For the text-containing cell, return its midpoint in (x, y) coordinate format. 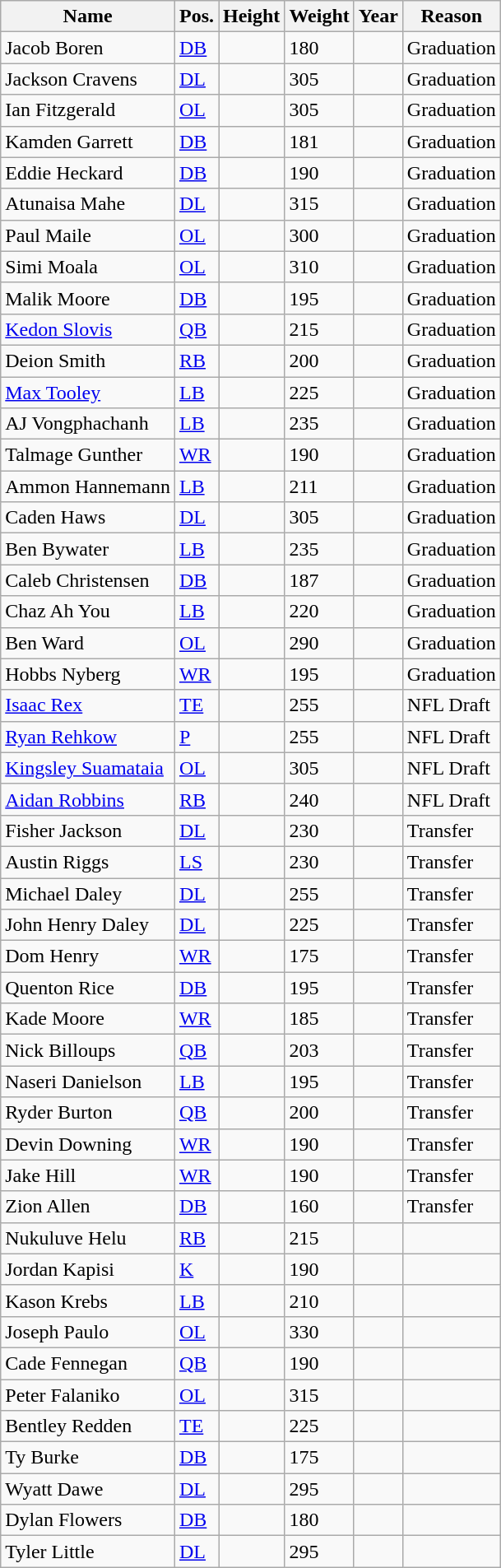
Naseri Danielson (88, 1082)
Caden Haws (88, 518)
Aidan Robbins (88, 799)
187 (319, 580)
Fisher Jackson (88, 831)
160 (319, 1207)
Kamden Garrett (88, 142)
Malik Moore (88, 298)
Nick Billoups (88, 1050)
Year (378, 16)
203 (319, 1050)
300 (319, 235)
Ty Burke (88, 1458)
Ben Bywater (88, 549)
211 (319, 486)
Cade Fennegan (88, 1363)
Ryder Burton (88, 1113)
Max Tooley (88, 393)
Jake Hill (88, 1175)
Talmage Gunther (88, 455)
Pos. (196, 16)
Eddie Heckard (88, 173)
Height (252, 16)
Caleb Christensen (88, 580)
Joseph Paulo (88, 1332)
Paul Maile (88, 235)
Tyler Little (88, 1552)
P (196, 737)
Ben Ward (88, 643)
Ian Fitzgerald (88, 110)
Name (88, 16)
Austin Riggs (88, 862)
Wyatt Dawe (88, 1489)
Quenton Rice (88, 988)
185 (319, 1019)
Kingsley Suamataia (88, 768)
Jacob Boren (88, 48)
Dylan Flowers (88, 1520)
Peter Falaniko (88, 1395)
330 (319, 1332)
Kedon Slovis (88, 329)
Atunaisa Mahe (88, 204)
LS (196, 862)
Dom Henry (88, 956)
Simi Moala (88, 267)
Isaac Rex (88, 705)
Zion Allen (88, 1207)
Devin Downing (88, 1144)
K (196, 1269)
Kason Krebs (88, 1300)
Chaz Ah You (88, 612)
John Henry Daley (88, 925)
240 (319, 799)
Ryan Rehkow (88, 737)
Nukuluve Helu (88, 1238)
Michael Daley (88, 893)
Kade Moore (88, 1019)
Reason (451, 16)
310 (319, 267)
210 (319, 1300)
Weight (319, 16)
Deion Smith (88, 361)
Jordan Kapisi (88, 1269)
181 (319, 142)
Jackson Cravens (88, 79)
220 (319, 612)
Ammon Hannemann (88, 486)
Hobbs Nyberg (88, 674)
290 (319, 643)
Bentley Redden (88, 1426)
AJ Vongphachanh (88, 424)
